Find where the given text appears and provide that cell's center as (X, Y) coordinate. 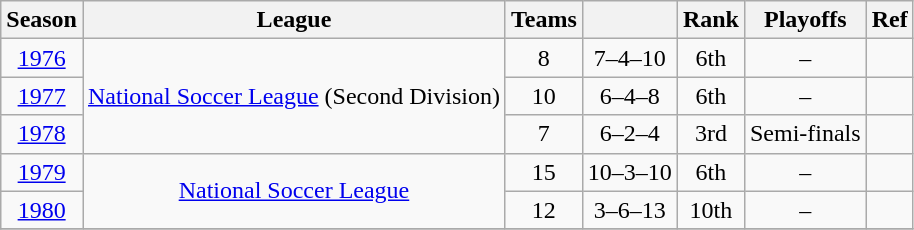
League (294, 20)
Semi-finals (805, 134)
Rank (710, 20)
Ref (890, 20)
1977 (42, 96)
7 (544, 134)
1979 (42, 172)
8 (544, 58)
3rd (710, 134)
7–4–10 (630, 58)
1976 (42, 58)
Teams (544, 20)
10th (710, 210)
6–4–8 (630, 96)
10 (544, 96)
12 (544, 210)
Playoffs (805, 20)
National Soccer League (Second Division) (294, 96)
3–6–13 (630, 210)
10–3–10 (630, 172)
6–2–4 (630, 134)
1980 (42, 210)
National Soccer League (294, 191)
1978 (42, 134)
Season (42, 20)
15 (544, 172)
